Extract the [X, Y] coordinate from the center of the cell holding the provided text.  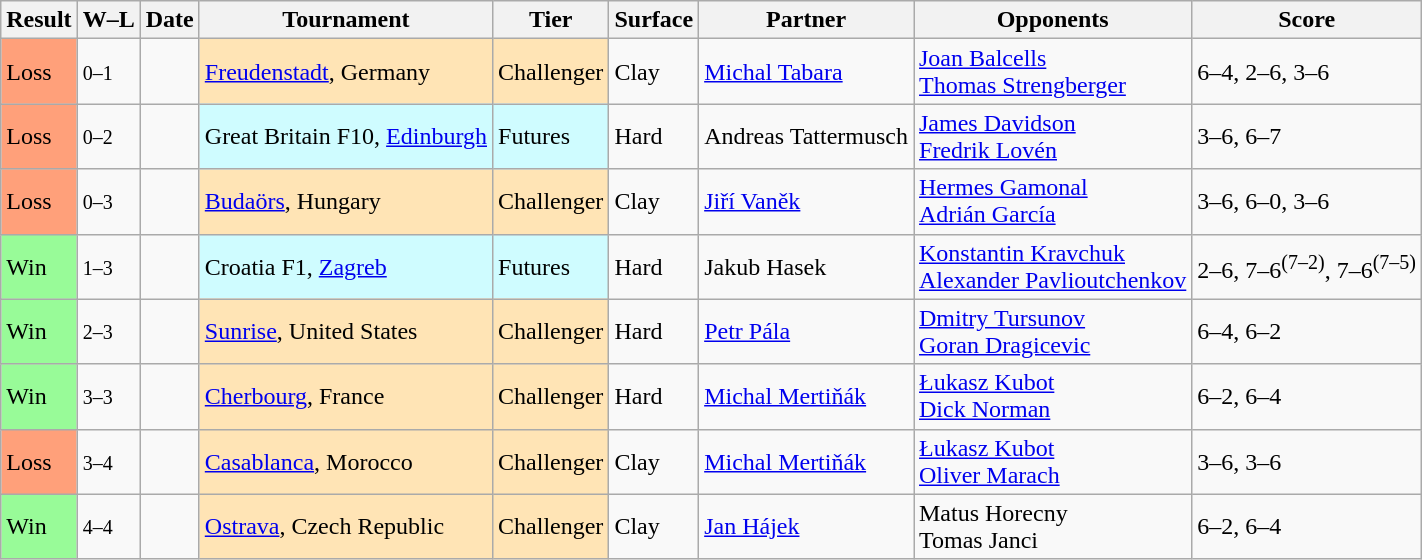
Jiří Vaněk [806, 202]
Budaörs, Hungary [346, 202]
Michal Tabara [806, 72]
Tournament [346, 20]
Great Britain F10, Edinburgh [346, 136]
Łukasz Kubot Dick Norman [1053, 396]
Jakub Hasek [806, 266]
W–L [108, 20]
Tier [551, 20]
Jan Hájek [806, 526]
0–3 [108, 202]
Matus Horecny Tomas Janci [1053, 526]
Cherbourg, France [346, 396]
Łukasz Kubot Oliver Marach [1053, 462]
James Davidson Fredrik Lovén [1053, 136]
Andreas Tattermusch [806, 136]
2–6, 7–6(7–2), 7–6(7–5) [1307, 266]
2–3 [108, 332]
Freudenstadt, Germany [346, 72]
Joan Balcells Thomas Strengberger [1053, 72]
Surface [654, 20]
6–4, 6–2 [1307, 332]
3–6, 3–6 [1307, 462]
Score [1307, 20]
3–6, 6–7 [1307, 136]
6–4, 2–6, 3–6 [1307, 72]
Date [170, 20]
Hermes Gamonal Adrián García [1053, 202]
3–4 [108, 462]
Ostrava, Czech Republic [346, 526]
Sunrise, United States [346, 332]
Casablanca, Morocco [346, 462]
3–6, 6–0, 3–6 [1307, 202]
3–3 [108, 396]
Konstantin Kravchuk Alexander Pavlioutchenkov [1053, 266]
Partner [806, 20]
Dmitry Tursunov Goran Dragicevic [1053, 332]
Result [39, 20]
0–1 [108, 72]
Petr Pála [806, 332]
Opponents [1053, 20]
1–3 [108, 266]
0–2 [108, 136]
Croatia F1, Zagreb [346, 266]
4–4 [108, 526]
